Search for the cell housing the specified text and yield its (x, y) center coordinate. 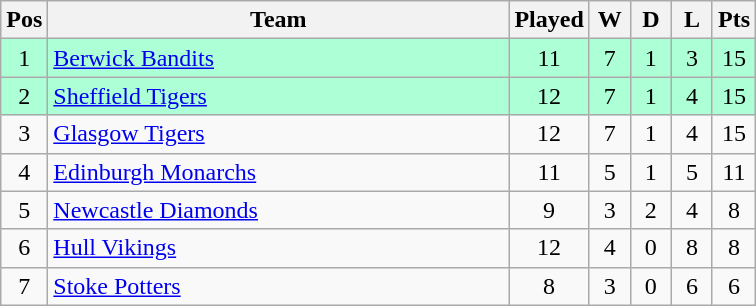
D (650, 20)
Pts (734, 20)
Berwick Bandits (278, 58)
Played (549, 20)
Hull Vikings (278, 248)
Glasgow Tigers (278, 134)
L (692, 20)
Sheffield Tigers (278, 96)
Newcastle Diamonds (278, 210)
Stoke Potters (278, 286)
Pos (24, 20)
W (610, 20)
Edinburgh Monarchs (278, 172)
9 (549, 210)
Team (278, 20)
